Detect which cell encompasses the target text, then output its (X, Y) center coordinate. 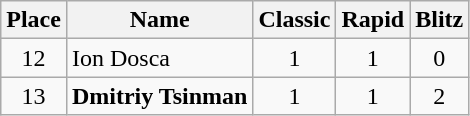
2 (440, 96)
13 (34, 96)
Name (159, 20)
Place (34, 20)
12 (34, 58)
Rapid (373, 20)
Classic (294, 20)
Dmitriy Tsinman (159, 96)
Blitz (440, 20)
0 (440, 58)
Ion Dosca (159, 58)
